Output the (x, y) coordinate of the center of the cell containing the given text.  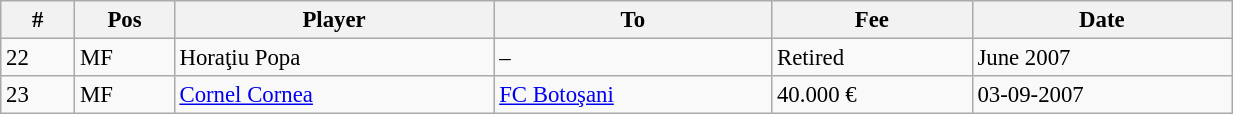
To (633, 20)
40.000 € (872, 95)
Retired (872, 58)
Fee (872, 20)
22 (38, 58)
# (38, 20)
Cornel Cornea (334, 95)
23 (38, 95)
Date (1102, 20)
Pos (124, 20)
– (633, 58)
June 2007 (1102, 58)
FC Botoşani (633, 95)
Horaţiu Popa (334, 58)
03-09-2007 (1102, 95)
Player (334, 20)
